Return [x, y] of the center of cell containing provided text 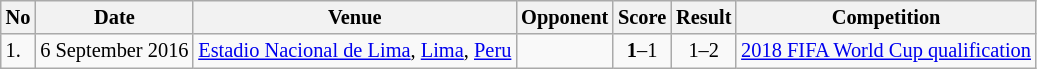
1. [18, 51]
Date [114, 17]
Score [642, 17]
Result [704, 17]
6 September 2016 [114, 51]
No [18, 17]
Venue [354, 17]
1–1 [642, 51]
2018 FIFA World Cup qualification [886, 51]
1–2 [704, 51]
Estadio Nacional de Lima, Lima, Peru [354, 51]
Opponent [564, 17]
Competition [886, 17]
